Extract the (X, Y) coordinate from the center of the cell holding the provided text.  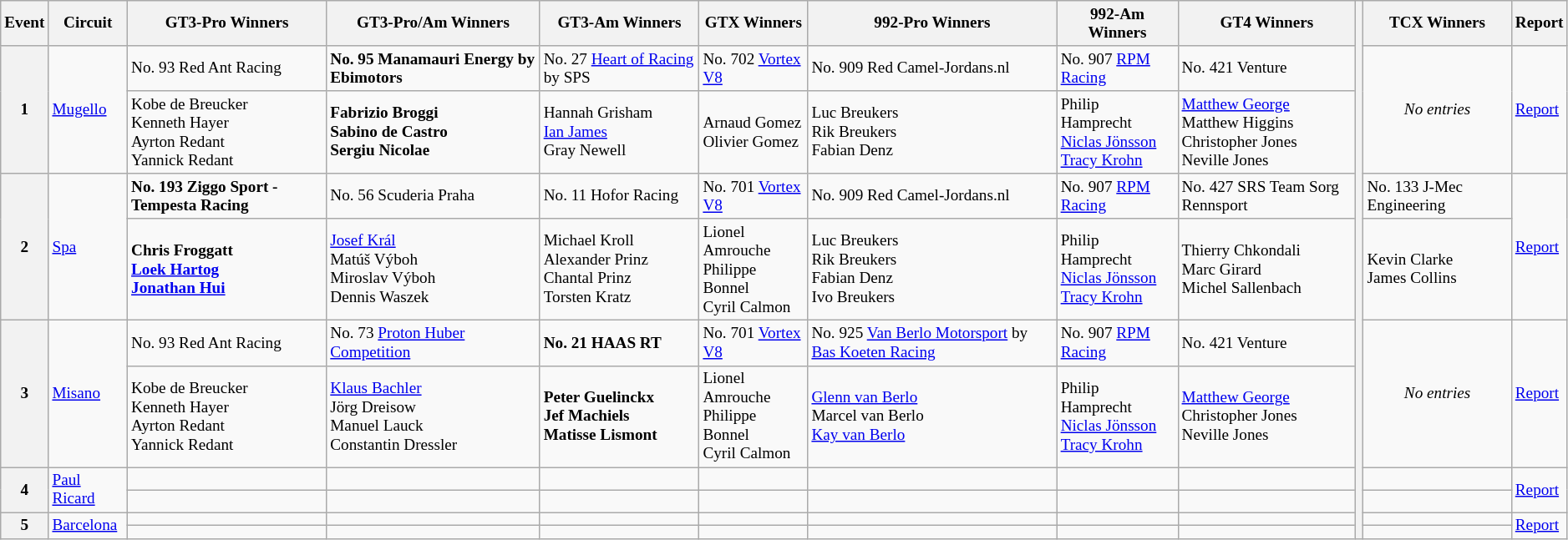
Josef Král Matúš Výboh Miroslav Výboh Dennis Waszek (433, 270)
5 (25, 526)
GT3-Pro/Am Winners (433, 23)
Kevin Clarke James Collins (1437, 270)
992-Pro Winners (932, 23)
Luc Breukers Rik Breukers Fabian Denz (932, 132)
Matthew George Matthew Higgins Christopher Jones Neville Jones (1266, 132)
TCX Winners (1437, 23)
Spa (89, 247)
Thierry Chkondali Marc Girard Michel Sallenbach (1266, 270)
992-Am Winners (1118, 23)
Chris Froggatt Loek Hartog Jonathan Hui (226, 270)
No. 56 Scuderia Praha (433, 196)
Event (25, 23)
Barcelona (89, 526)
No. 95 Manamauri Energy by Ebimotors (433, 68)
Mugello (89, 110)
Luc Breukers Rik Breukers Fabian Denz Ivo Breukers (932, 270)
Hannah Grisham Ian James Gray Newell (620, 132)
3 (25, 394)
2 (25, 247)
No. 702 Vortex V8 (754, 68)
Misano (89, 394)
No. 193 Ziggo Sport - Tempesta Racing (226, 196)
GT3-Pro Winners (226, 23)
No. 73 Proton Huber Competition (433, 343)
Matthew George Christopher Jones Neville Jones (1266, 416)
Klaus Bachler Jörg Dreisow Manuel Lauck Constantin Dressler (433, 416)
Fabrizio Broggi Sabino de Castro Sergiu Nicolae (433, 132)
No. 133 J-Mec Engineering (1437, 196)
GT4 Winners (1266, 23)
1 (25, 110)
Peter Guelinckx Jef Machiels Matisse Lismont (620, 416)
No. 925 Van Berlo Motorsport by Bas Koeten Racing (932, 343)
Glenn van Berlo Marcel van Berlo Kay van Berlo (932, 416)
4 (25, 490)
No. 427 SRS Team Sorg Rennsport (1266, 196)
Arnaud Gomez Olivier Gomez (754, 132)
No. 27 Heart of Racing by SPS (620, 68)
Michael Kroll Alexander Prinz Chantal Prinz Torsten Kratz (620, 270)
Paul Ricard (89, 490)
GTX Winners (754, 23)
Circuit (89, 23)
No. 21 HAAS RT (620, 343)
GT3-Am Winners (620, 23)
No. 11 Hofor Racing (620, 196)
